Pinpoint the cell where the given text exists, returning its [x, y] midpoint coordinate. 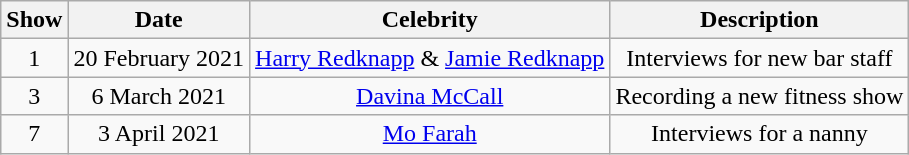
Davina McCall [430, 96]
Date [159, 20]
Interviews for new bar staff [760, 58]
20 February 2021 [159, 58]
1 [34, 58]
Description [760, 20]
Mo Farah [430, 134]
Interviews for a nanny [760, 134]
Celebrity [430, 20]
Harry Redknapp & Jamie Redknapp [430, 58]
6 March 2021 [159, 96]
7 [34, 134]
3 April 2021 [159, 134]
Show [34, 20]
Recording a new fitness show [760, 96]
3 [34, 96]
